Output the (x, y) coordinate of the center of the cell containing the given text.  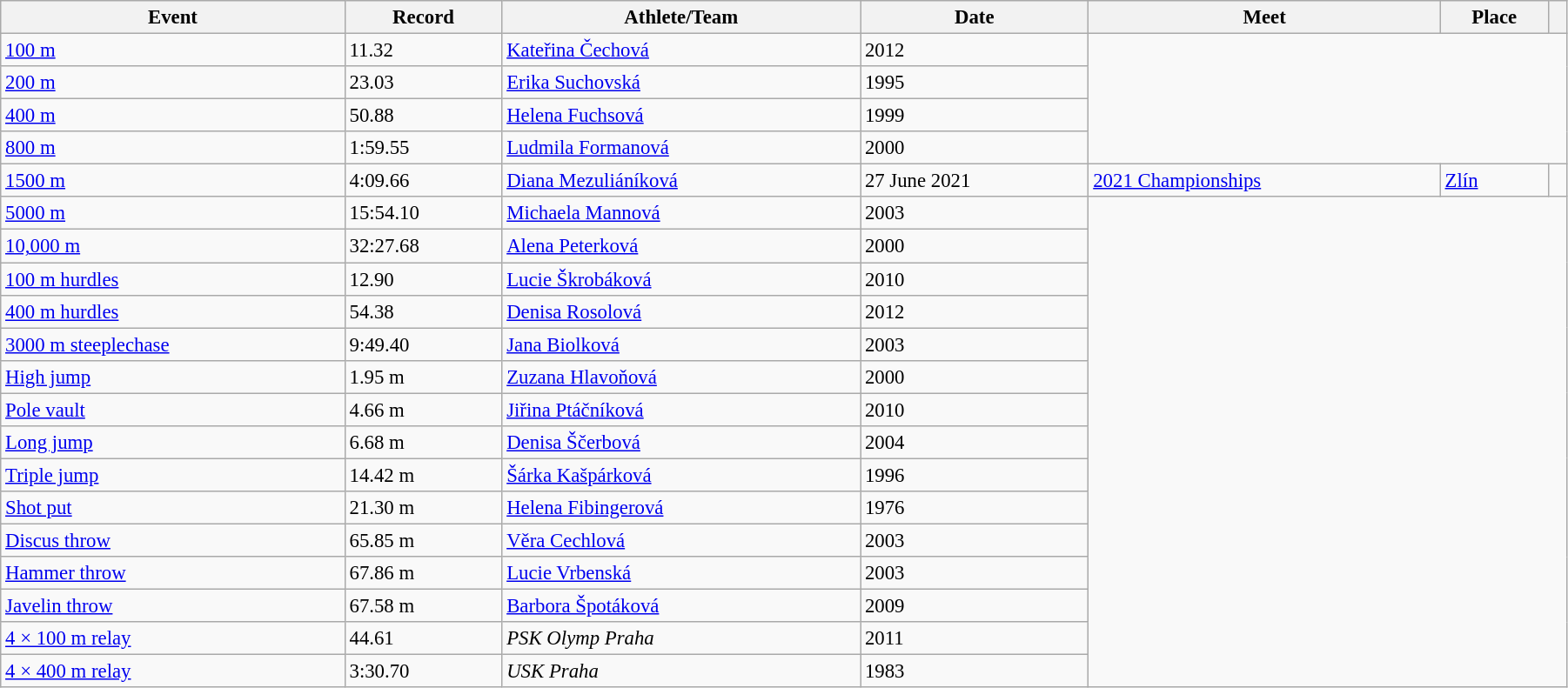
Long jump (172, 443)
1:59.55 (423, 148)
65.85 m (423, 540)
14.42 m (423, 475)
200 m (172, 83)
3000 m steeplechase (172, 344)
100 m hurdles (172, 279)
Javelin throw (172, 606)
Ludmila Formanová (681, 148)
4 × 100 m relay (172, 638)
Zlín (1494, 181)
400 m (172, 116)
1996 (975, 475)
54.38 (423, 311)
2011 (975, 638)
44.61 (423, 638)
1500 m (172, 181)
Šárka Kašpárková (681, 475)
1976 (975, 508)
67.58 m (423, 606)
3:30.70 (423, 671)
1.95 m (423, 377)
Lucie Vrbenská (681, 573)
PSK Olymp Praha (681, 638)
Michaela Mannová (681, 213)
400 m hurdles (172, 311)
1983 (975, 671)
Kateřina Čechová (681, 50)
1999 (975, 116)
2009 (975, 606)
Discus throw (172, 540)
Record (423, 17)
USK Praha (681, 671)
Event (172, 17)
High jump (172, 377)
21.30 m (423, 508)
Diana Mezuliáníková (681, 181)
32:27.68 (423, 246)
4 × 400 m relay (172, 671)
Jiřina Ptáčníková (681, 410)
23.03 (423, 83)
5000 m (172, 213)
Meet (1264, 17)
Alena Peterková (681, 246)
Hammer throw (172, 573)
67.86 m (423, 573)
27 June 2021 (975, 181)
Erika Suchovská (681, 83)
100 m (172, 50)
Athlete/Team (681, 17)
Triple jump (172, 475)
Shot put (172, 508)
1995 (975, 83)
50.88 (423, 116)
Věra Cechlová (681, 540)
Lucie Škrobáková (681, 279)
Helena Fibingerová (681, 508)
11.32 (423, 50)
6.68 m (423, 443)
Pole vault (172, 410)
800 m (172, 148)
Denisa Ščerbová (681, 443)
12.90 (423, 279)
Jana Biolková (681, 344)
10,000 m (172, 246)
Date (975, 17)
4.66 m (423, 410)
Helena Fuchsová (681, 116)
15:54.10 (423, 213)
Barbora Špotáková (681, 606)
Denisa Rosolová (681, 311)
Place (1494, 17)
4:09.66 (423, 181)
2004 (975, 443)
2021 Championships (1264, 181)
9:49.40 (423, 344)
Zuzana Hlavoňová (681, 377)
